Search for the cell housing the specified text and yield its [X, Y] center coordinate. 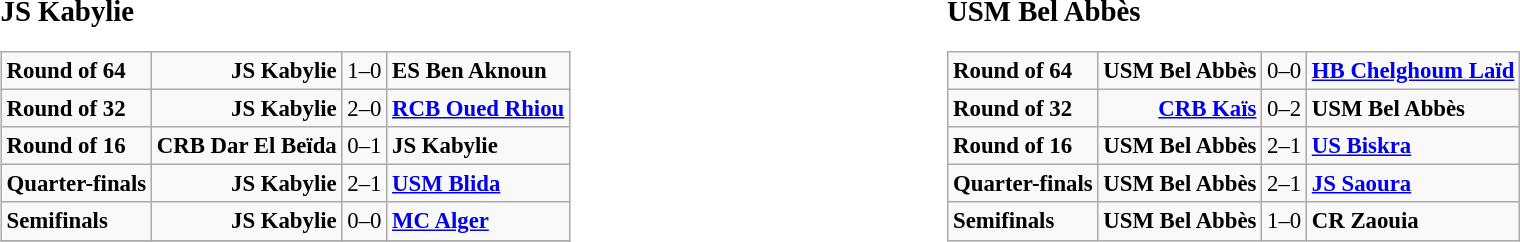
0–1 [364, 146]
US Biskra [1412, 146]
0–2 [1284, 109]
2–0 [364, 109]
USM Blida [478, 184]
HB Chelghoum Laïd [1412, 71]
CRB Dar El Beïda [246, 146]
RCB Oued Rhiou [478, 109]
CR Zaouia [1412, 221]
JS Saoura [1412, 184]
MC Alger [478, 221]
CRB Kaïs [1180, 109]
ES Ben Aknoun [478, 71]
